Output the [X, Y] coordinate of the center of the cell containing the given text.  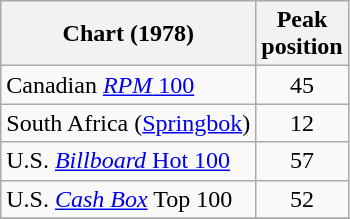
57 [302, 161]
U.S. Billboard Hot 100 [128, 161]
U.S. Cash Box Top 100 [128, 199]
Peakposition [302, 34]
45 [302, 85]
Chart (1978) [128, 34]
Canadian RPM 100 [128, 85]
52 [302, 199]
12 [302, 123]
South Africa (Springbok) [128, 123]
